Pinpoint the cell where the given text exists, returning its [X, Y] midpoint coordinate. 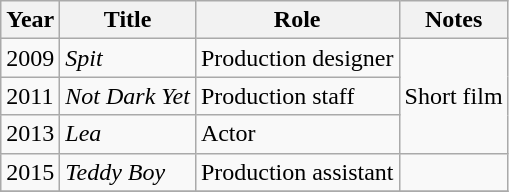
Production staff [297, 96]
Lea [128, 134]
Spit [128, 58]
Actor [297, 134]
Title [128, 20]
Production assistant [297, 172]
Notes [454, 20]
Role [297, 20]
Production designer [297, 58]
Year [30, 20]
2013 [30, 134]
Teddy Boy [128, 172]
Not Dark Yet [128, 96]
Short film [454, 96]
2015 [30, 172]
2009 [30, 58]
2011 [30, 96]
